Locate the cell with the specified text and output its (X, Y) center coordinate. 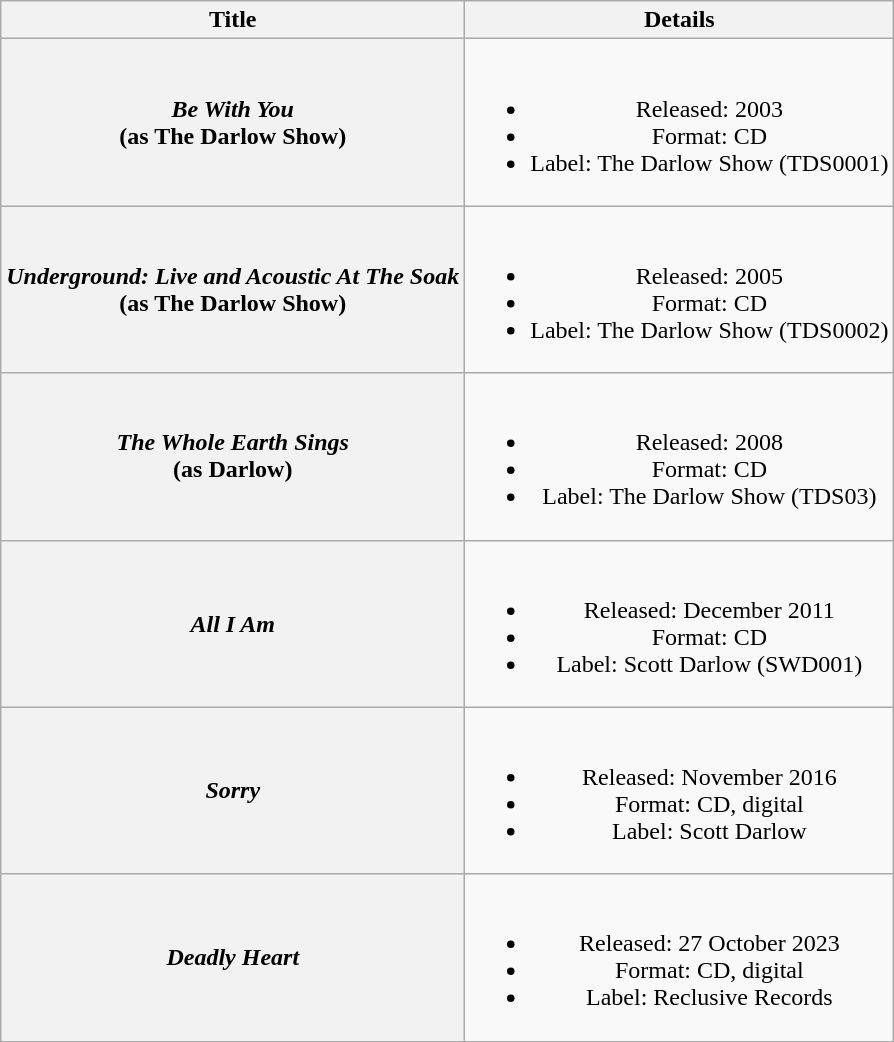
Deadly Heart (233, 958)
Sorry (233, 790)
Title (233, 20)
Released: November 2016Format: CD, digitalLabel: Scott Darlow (680, 790)
Released: 27 October 2023Format: CD, digitalLabel: Reclusive Records (680, 958)
Released: 2003Format: CDLabel: The Darlow Show (TDS0001) (680, 122)
Be With You (as The Darlow Show) (233, 122)
Released: December 2011Format: CDLabel: Scott Darlow (SWD001) (680, 624)
Details (680, 20)
Released: 2005Format: CDLabel: The Darlow Show (TDS0002) (680, 290)
Underground: Live and Acoustic At The Soak (as The Darlow Show) (233, 290)
Released: 2008Format: CDLabel: The Darlow Show (TDS03) (680, 456)
The Whole Earth Sings (as Darlow) (233, 456)
All I Am (233, 624)
